Provide the [X, Y] coordinate of the cell's center where the given text is located.  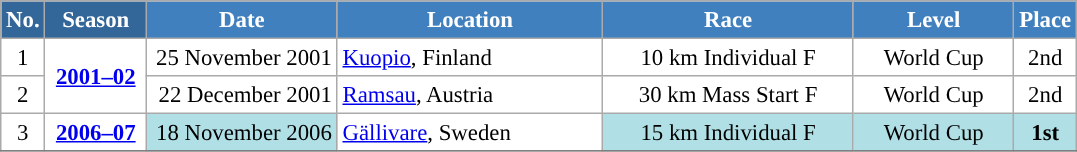
Season [96, 20]
10 km Individual F [728, 58]
Date [242, 20]
2006–07 [96, 133]
1st [1045, 133]
Place [1045, 20]
2 [23, 95]
Ramsau, Austria [470, 95]
25 November 2001 [242, 58]
18 November 2006 [242, 133]
No. [23, 20]
Kuopio, Finland [470, 58]
2001–02 [96, 76]
Location [470, 20]
Race [728, 20]
Level [934, 20]
22 December 2001 [242, 95]
1 [23, 58]
Gällivare, Sweden [470, 133]
30 km Mass Start F [728, 95]
15 km Individual F [728, 133]
3 [23, 133]
